For the text-containing cell, return its midpoint in (x, y) coordinate format. 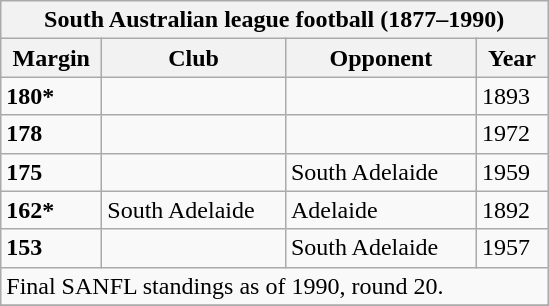
178 (52, 134)
175 (52, 172)
Adelaide (380, 210)
1972 (512, 134)
162* (52, 210)
1893 (512, 96)
Final SANFL standings as of 1990, round 20. (274, 286)
1957 (512, 248)
Club (194, 58)
180* (52, 96)
Margin (52, 58)
Opponent (380, 58)
1959 (512, 172)
153 (52, 248)
1892 (512, 210)
South Australian league football (1877–1990) (274, 20)
Year (512, 58)
